Detect which cell encompasses the target text, then output its [X, Y] center coordinate. 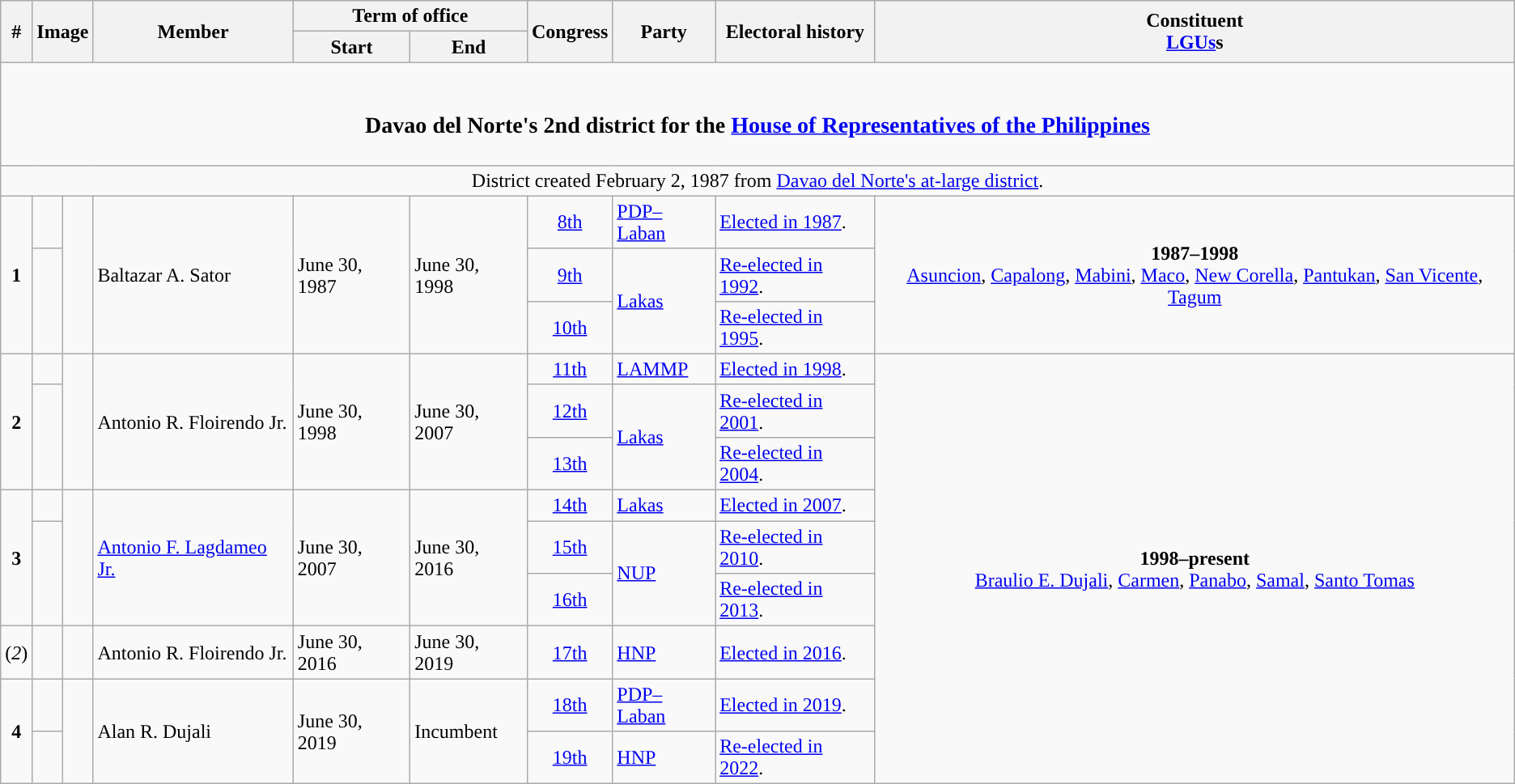
Re-elected in 2013. [796, 600]
Re-elected in 1995. [796, 327]
3 [16, 558]
14th [570, 506]
Elected in 1987. [796, 222]
Start [351, 47]
15th [570, 547]
2 [16, 422]
LAMMP [664, 369]
1 [16, 275]
11th [570, 369]
Term of office [410, 16]
Elected in 1998. [796, 369]
Alan R. Dujali [193, 731]
Member [193, 32]
ConstituentLGUss [1195, 32]
8th [570, 222]
Baltazar A. Sator [193, 275]
4 [16, 731]
Re-elected in 2010. [796, 547]
10th [570, 327]
Party [664, 32]
Antonio F. Lagdameo Jr. [193, 558]
17th [570, 652]
District created February 2, 1987 from Davao del Norte's at-large district. [757, 180]
1987–1998Asuncion, Capalong, Mabini, Maco, New Corella, Pantukan, San Vicente, Tagum [1195, 275]
9th [570, 275]
June 30, 1987 [351, 275]
13th [570, 463]
Electoral history [796, 32]
16th [570, 600]
Re-elected in 2004. [796, 463]
Re-elected in 2022. [796, 757]
# [16, 32]
Image [63, 32]
18th [570, 706]
1998–presentBraulio E. Dujali, Carmen, Panabo, Samal, Santo Tomas [1195, 569]
Re-elected in 1992. [796, 275]
Incumbent [469, 731]
Elected in 2016. [796, 652]
Davao del Norte's 2nd district for the House of Representatives of the Philippines [757, 113]
Elected in 2007. [796, 506]
Elected in 2019. [796, 706]
19th [570, 757]
(2) [16, 652]
End [469, 47]
Congress [570, 32]
NUP [664, 574]
Re-elected in 2001. [796, 411]
12th [570, 411]
